Return (x, y) of the center of cell containing provided text 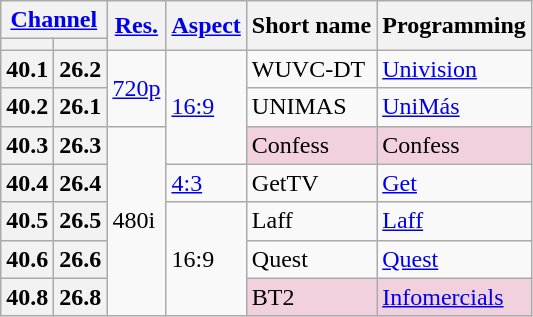
40.5 (28, 221)
26.8 (80, 297)
40.8 (28, 297)
GetTV (311, 183)
26.4 (80, 183)
UniMás (454, 107)
WUVC-DT (311, 69)
Programming (454, 26)
40.1 (28, 69)
26.2 (80, 69)
Channel (54, 20)
480i (136, 221)
Short name (311, 26)
26.1 (80, 107)
Aspect (206, 26)
4:3 (206, 183)
40.2 (28, 107)
26.5 (80, 221)
Univision (454, 69)
720p (136, 88)
40.6 (28, 259)
Res. (136, 26)
40.3 (28, 145)
Get (454, 183)
UNIMAS (311, 107)
Infomercials (454, 297)
26.3 (80, 145)
40.4 (28, 183)
26.6 (80, 259)
BT2 (311, 297)
